From the cell containing the given text, extract its center point as [X, Y] coordinate. 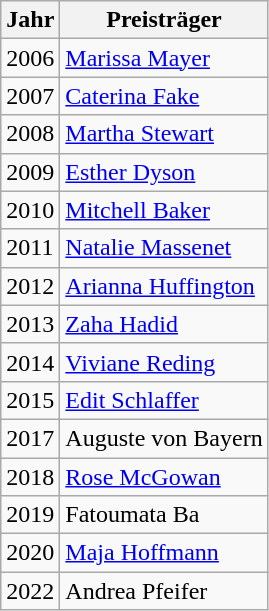
Natalie Massenet [164, 248]
2011 [30, 248]
2020 [30, 553]
2007 [30, 96]
2017 [30, 438]
Fatoumata Ba [164, 515]
Rose McGowan [164, 477]
2014 [30, 362]
Arianna Huffington [164, 286]
2010 [30, 210]
2013 [30, 324]
Jahr [30, 20]
Auguste von Bayern [164, 438]
2019 [30, 515]
Maja Hoffmann [164, 553]
Andrea Pfeifer [164, 591]
2015 [30, 400]
2012 [30, 286]
2022 [30, 591]
2008 [30, 134]
2009 [30, 172]
Esther Dyson [164, 172]
2006 [30, 58]
Mitchell Baker [164, 210]
Marissa Mayer [164, 58]
2018 [30, 477]
Zaha Hadid [164, 324]
Preisträger [164, 20]
Viviane Reding [164, 362]
Martha Stewart [164, 134]
Caterina Fake [164, 96]
Edit Schlaffer [164, 400]
